Pinpoint the cell where the given text exists, returning its (x, y) midpoint coordinate. 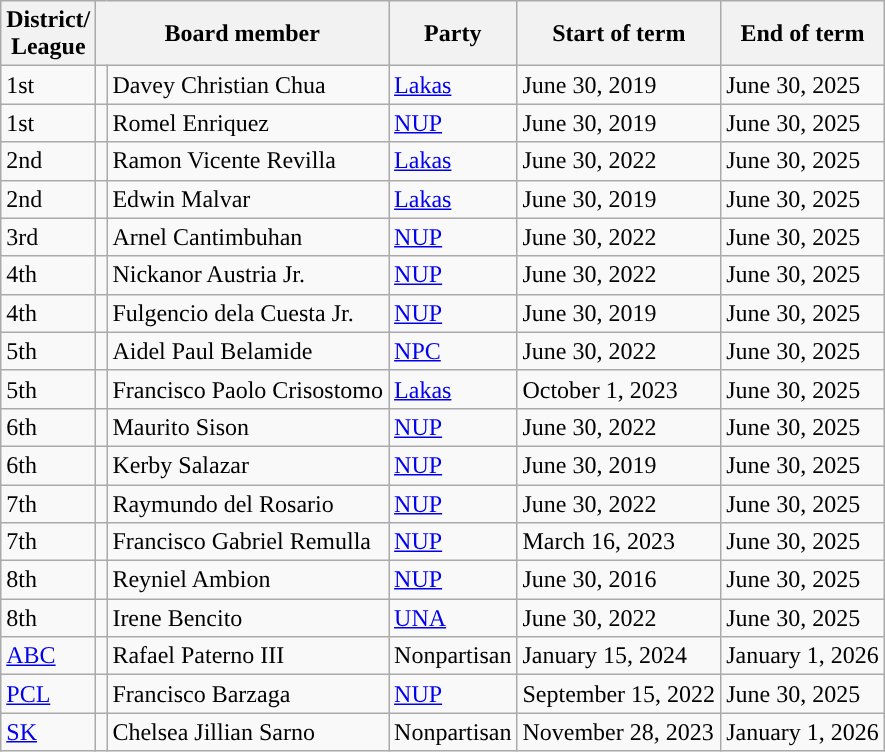
Rafael Paterno III (248, 656)
Start of term (619, 34)
September 15, 2022 (619, 694)
Edwin Malvar (248, 199)
Francisco Barzaga (248, 694)
SK (48, 732)
District/League (48, 34)
Chelsea Jillian Sarno (248, 732)
Board member (242, 34)
Ramon Vicente Revilla (248, 161)
October 1, 2023 (619, 389)
March 16, 2023 (619, 542)
June 30, 2016 (619, 580)
Francisco Paolo Crisostomo (248, 389)
Party (453, 34)
ABC (48, 656)
Kerby Salazar (248, 465)
End of term (803, 34)
3rd (48, 237)
Reyniel Ambion (248, 580)
Irene Bencito (248, 618)
Romel Enriquez (248, 123)
Aidel Paul Belamide (248, 351)
Davey Christian Chua (248, 85)
NPC (453, 351)
January 15, 2024 (619, 656)
PCL (48, 694)
Arnel Cantimbuhan (248, 237)
Francisco Gabriel Remulla (248, 542)
Nickanor Austria Jr. (248, 275)
November 28, 2023 (619, 732)
Fulgencio dela Cuesta Jr. (248, 313)
UNA (453, 618)
Maurito Sison (248, 427)
Raymundo del Rosario (248, 503)
